Determine the (X, Y) coordinate at the center of the cell enclosing the given text.  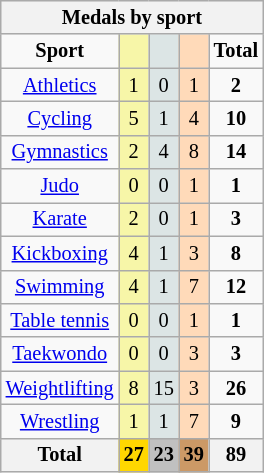
Athletics (60, 85)
Medals by sport (132, 17)
12 (236, 287)
26 (236, 388)
Gymnastics (60, 152)
15 (164, 388)
14 (236, 152)
Sport (60, 51)
89 (236, 455)
Swimming (60, 287)
Judo (60, 186)
Kickboxing (60, 253)
Karate (60, 219)
Taekwondo (60, 354)
5 (134, 118)
10 (236, 118)
27 (134, 455)
Cycling (60, 118)
39 (194, 455)
23 (164, 455)
Weightlifting (60, 388)
Table tennis (60, 320)
9 (236, 421)
Wrestling (60, 421)
